For the text-containing cell, return its midpoint in (X, Y) coordinate format. 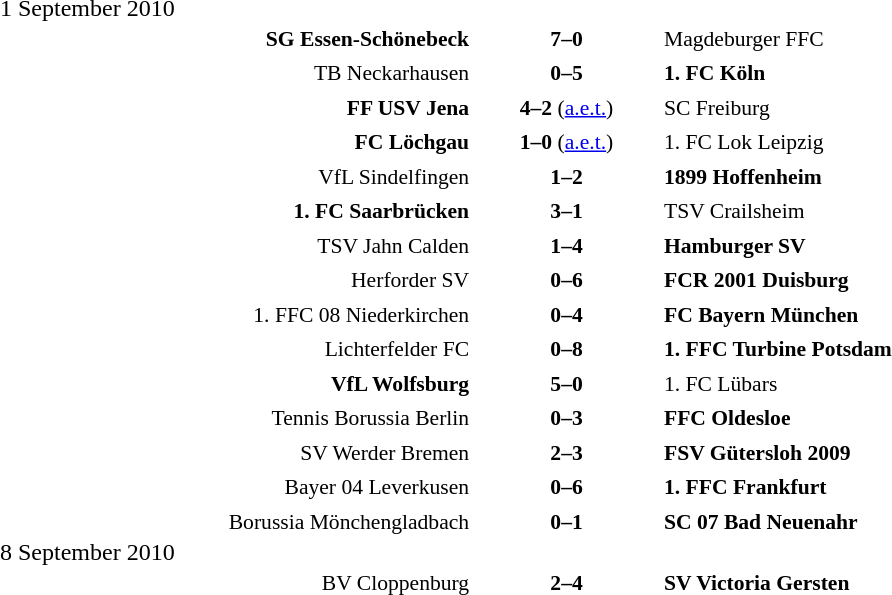
2–3 (566, 452)
1–2 (566, 176)
3–1 (566, 211)
1–0 (a.e.t.) (566, 142)
4–2 (a.e.t.) (566, 108)
0–8 (566, 349)
0–5 (566, 73)
1–4 (566, 246)
0–3 (566, 418)
5–0 (566, 384)
0–4 (566, 314)
7–0 (566, 38)
0–1 (566, 522)
